Capture the cell that displays the provided text and extract its (x, y) central coordinate. 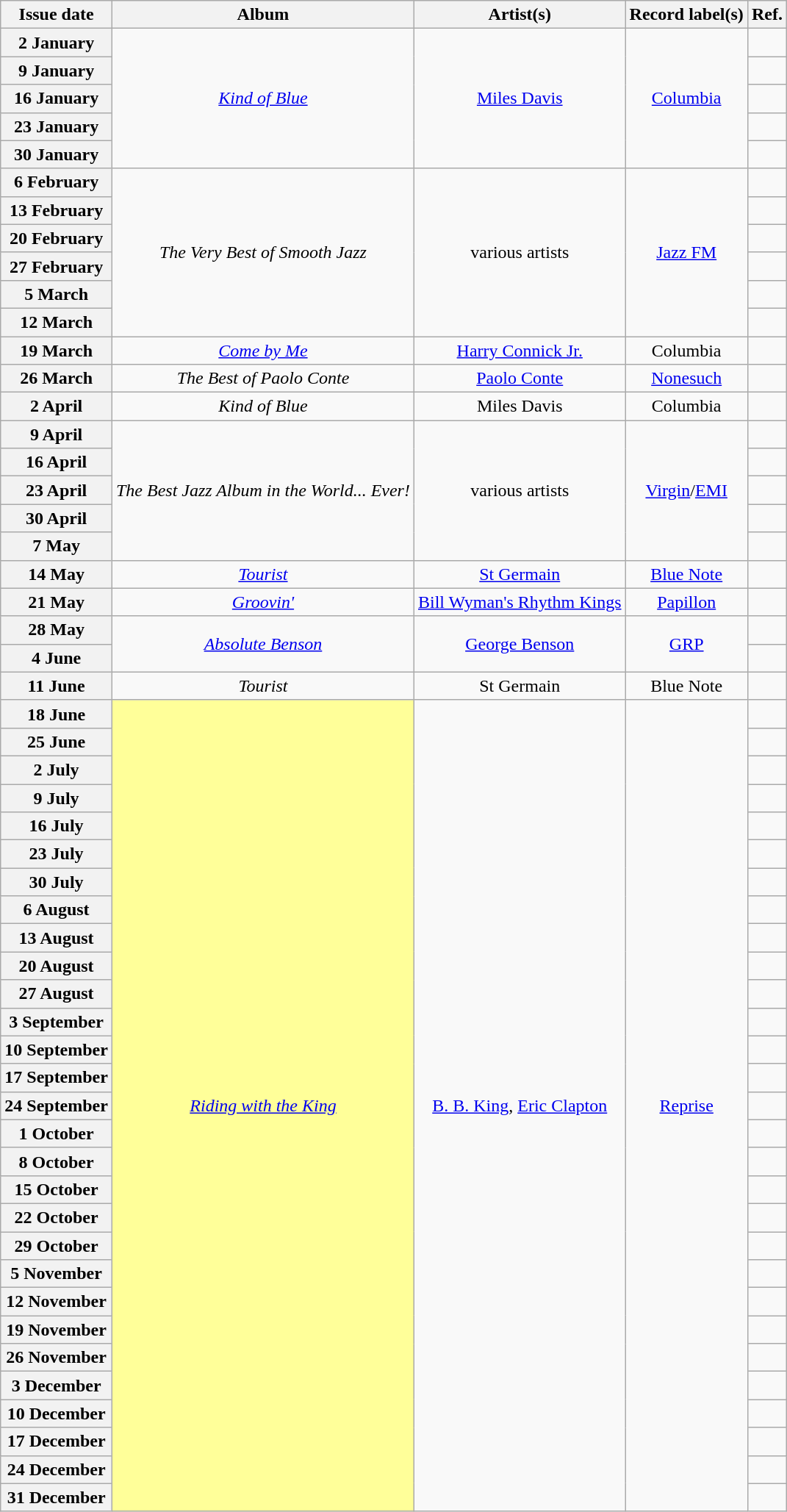
Album (263, 15)
Nonesuch (686, 379)
30 July (57, 882)
11 June (57, 686)
27 February (57, 266)
16 January (57, 98)
19 November (57, 1330)
9 January (57, 71)
3 September (57, 1022)
31 December (57, 1497)
22 October (57, 1217)
17 September (57, 1078)
27 August (57, 994)
GRP (686, 644)
9 April (57, 434)
28 May (57, 630)
23 April (57, 490)
Reprise (686, 1106)
30 January (57, 154)
14 May (57, 574)
24 December (57, 1469)
10 December (57, 1414)
17 December (57, 1441)
19 March (57, 351)
Papillon (686, 602)
24 September (57, 1106)
Ref. (767, 15)
5 November (57, 1274)
1 October (57, 1133)
Virgin/EMI (686, 490)
20 February (57, 238)
Jazz FM (686, 252)
Absolute Benson (263, 644)
Record label(s) (686, 15)
Issue date (57, 15)
4 June (57, 658)
Come by Me (263, 351)
3 December (57, 1386)
The Best of Paolo Conte (263, 379)
23 January (57, 126)
23 July (57, 854)
21 May (57, 602)
2 January (57, 43)
26 March (57, 379)
18 June (57, 714)
5 March (57, 294)
Bill Wyman's Rhythm Kings (520, 602)
George Benson (520, 644)
B. B. King, Eric Clapton (520, 1106)
2 April (57, 406)
20 August (57, 966)
16 July (57, 826)
13 August (57, 938)
The Best Jazz Album in the World... Ever! (263, 490)
12 March (57, 322)
Paolo Conte (520, 379)
2 July (57, 770)
29 October (57, 1246)
25 June (57, 742)
9 July (57, 798)
7 May (57, 546)
Riding with the King (263, 1106)
13 February (57, 210)
8 October (57, 1161)
6 August (57, 910)
26 November (57, 1358)
6 February (57, 182)
Artist(s) (520, 15)
The Very Best of Smooth Jazz (263, 252)
30 April (57, 518)
16 April (57, 462)
Groovin' (263, 602)
15 October (57, 1189)
10 September (57, 1050)
12 November (57, 1302)
Harry Connick Jr. (520, 351)
